Extract the [x, y] coordinate from the center of the cell holding the provided text.  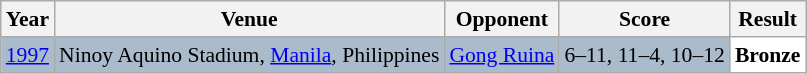
Result [768, 19]
Year [28, 19]
Score [644, 19]
Bronze [768, 55]
Gong Ruina [502, 55]
1997 [28, 55]
6–11, 11–4, 10–12 [644, 55]
Opponent [502, 19]
Ninoy Aquino Stadium, Manila, Philippines [249, 55]
Venue [249, 19]
